Capture the cell that displays the provided text and extract its (X, Y) central coordinate. 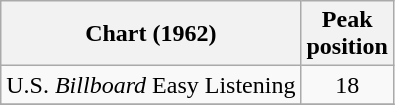
U.S. Billboard Easy Listening (151, 85)
18 (347, 85)
Chart (1962) (151, 34)
Peakposition (347, 34)
